Detect which cell encompasses the target text, then output its (x, y) center coordinate. 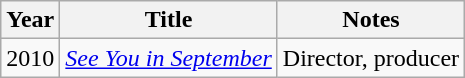
Notes (370, 20)
Title (168, 20)
2010 (30, 58)
See You in September (168, 58)
Year (30, 20)
Director, producer (370, 58)
